Find where the given text appears and provide that cell's center as [X, Y] coordinate. 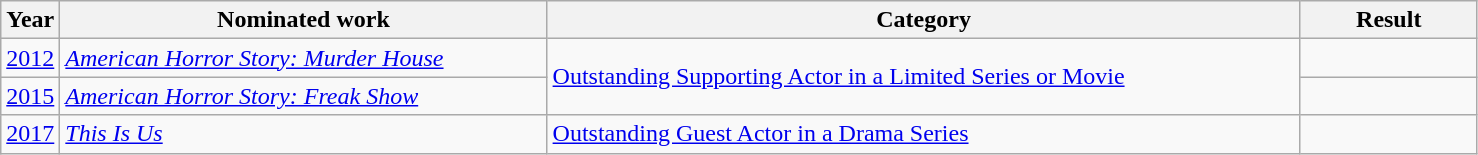
Category [924, 20]
Result [1388, 20]
2015 [30, 96]
Year [30, 20]
2012 [30, 58]
American Horror Story: Murder House [304, 58]
2017 [30, 134]
Outstanding Supporting Actor in a Limited Series or Movie [924, 77]
This Is Us [304, 134]
Outstanding Guest Actor in a Drama Series [924, 134]
American Horror Story: Freak Show [304, 96]
Nominated work [304, 20]
